Output the (x, y) coordinate of the center of the cell containing the given text.  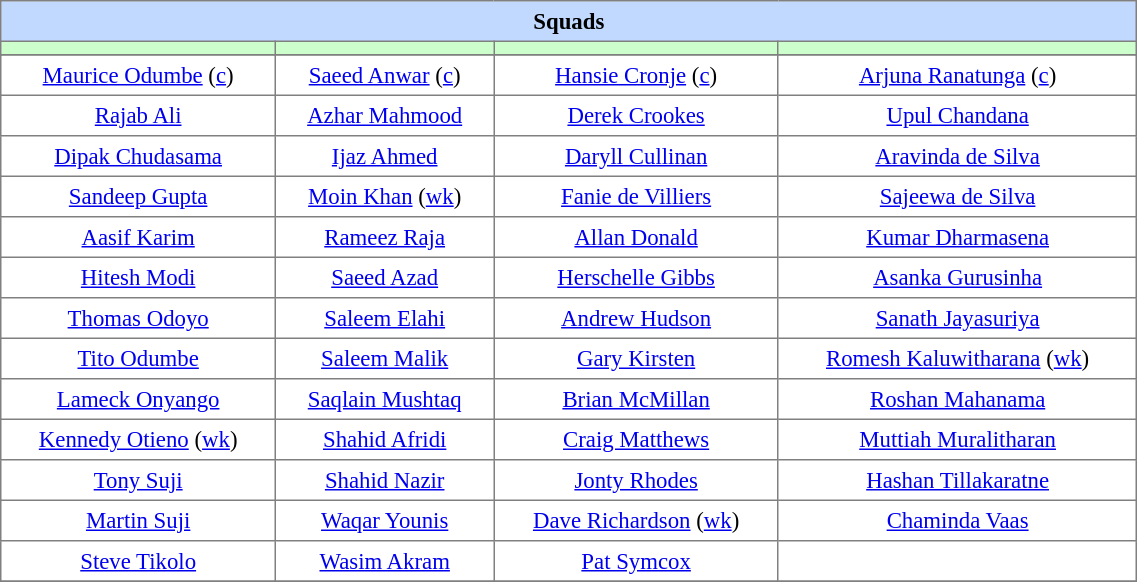
Derek Crookes (636, 115)
Tito Odumbe (138, 358)
Gary Kirsten (636, 358)
Sanath Jayasuriya (957, 318)
Shahid Nazir (385, 480)
Martin Suji (138, 520)
Kennedy Otieno (wk) (138, 439)
Fanie de Villiers (636, 196)
Brian McMillan (636, 399)
Andrew Hudson (636, 318)
Thomas Odoyo (138, 318)
Muttiah Muralitharan (957, 439)
Kumar Dharmasena (957, 237)
Pat Symcox (636, 561)
Maurice Odumbe (c) (138, 75)
Allan Donald (636, 237)
Aravinda de Silva (957, 156)
Steve Tikolo (138, 561)
Craig Matthews (636, 439)
Wasim Akram (385, 561)
Asanka Gurusinha (957, 277)
Arjuna Ranatunga (c) (957, 75)
Hitesh Modi (138, 277)
Sajeewa de Silva (957, 196)
Ijaz Ahmed (385, 156)
Rameez Raja (385, 237)
Dave Richardson (wk) (636, 520)
Squads (569, 21)
Saeed Azad (385, 277)
Chaminda Vaas (957, 520)
Saleem Elahi (385, 318)
Hansie Cronje (c) (636, 75)
Sandeep Gupta (138, 196)
Saqlain Mushtaq (385, 399)
Aasif Karim (138, 237)
Saleem Malik (385, 358)
Azhar Mahmood (385, 115)
Hashan Tillakaratne (957, 480)
Roshan Mahanama (957, 399)
Romesh Kaluwitharana (wk) (957, 358)
Lameck Onyango (138, 399)
Jonty Rhodes (636, 480)
Herschelle Gibbs (636, 277)
Daryll Cullinan (636, 156)
Moin Khan (wk) (385, 196)
Dipak Chudasama (138, 156)
Rajab Ali (138, 115)
Saeed Anwar (c) (385, 75)
Shahid Afridi (385, 439)
Waqar Younis (385, 520)
Upul Chandana (957, 115)
Tony Suji (138, 480)
